Extract the [x, y] coordinate from the center of the cell holding the provided text.  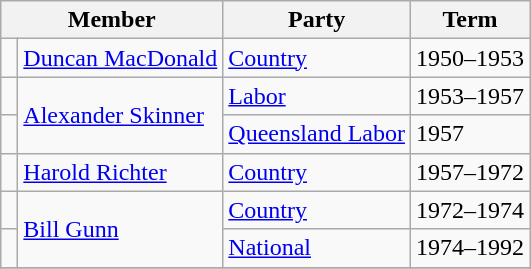
Alexander Skinner [120, 115]
1974–1992 [470, 248]
Harold Richter [120, 172]
Party [317, 20]
1972–1974 [470, 210]
1957–1972 [470, 172]
National [317, 248]
Queensland Labor [317, 134]
Bill Gunn [120, 229]
Member [112, 20]
Labor [317, 96]
Duncan MacDonald [120, 58]
1950–1953 [470, 58]
1953–1957 [470, 96]
1957 [470, 134]
Term [470, 20]
